Find where the given text appears and provide that cell's center as (X, Y) coordinate. 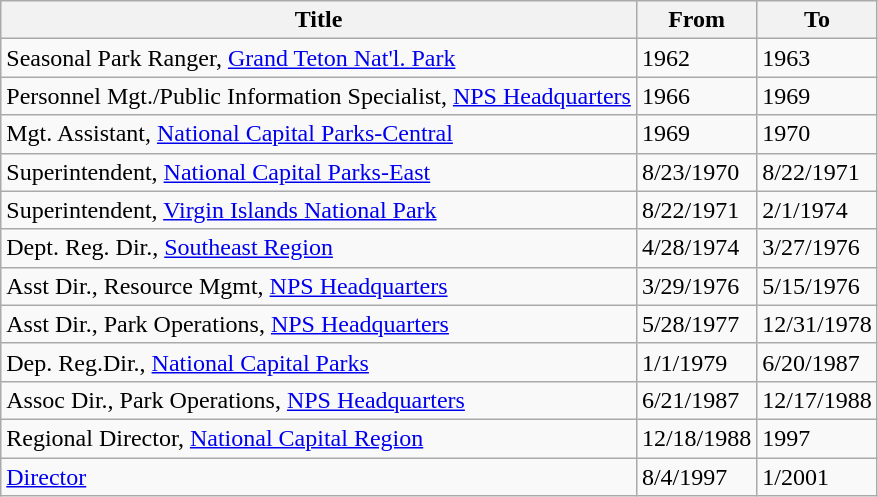
1/2001 (817, 477)
Dep. Reg.Dir., National Capital Parks (319, 362)
2/1/1974 (817, 210)
1962 (696, 58)
1997 (817, 438)
5/15/1976 (817, 286)
Mgt. Assistant, National Capital Parks-Central (319, 134)
From (696, 20)
8/4/1997 (696, 477)
12/31/1978 (817, 324)
4/28/1974 (696, 248)
Regional Director, National Capital Region (319, 438)
To (817, 20)
5/28/1977 (696, 324)
6/20/1987 (817, 362)
1/1/1979 (696, 362)
3/29/1976 (696, 286)
Superintendent, National Capital Parks-East (319, 172)
Asst Dir., Park Operations, NPS Headquarters (319, 324)
Dept. Reg. Dir., Southeast Region (319, 248)
Asst Dir., Resource Mgmt, NPS Headquarters (319, 286)
6/21/1987 (696, 400)
1970 (817, 134)
12/17/1988 (817, 400)
3/27/1976 (817, 248)
Director (319, 477)
Title (319, 20)
1963 (817, 58)
Superintendent, Virgin Islands National Park (319, 210)
Seasonal Park Ranger, Grand Teton Nat'l. Park (319, 58)
Personnel Mgt./Public Information Specialist, NPS Headquarters (319, 96)
12/18/1988 (696, 438)
Assoc Dir., Park Operations, NPS Headquarters (319, 400)
8/23/1970 (696, 172)
1966 (696, 96)
